Locate the cell with the specified text and output its [X, Y] center coordinate. 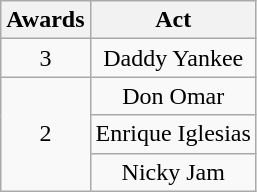
Nicky Jam [173, 172]
Daddy Yankee [173, 58]
Awards [46, 20]
2 [46, 134]
3 [46, 58]
Enrique Iglesias [173, 134]
Don Omar [173, 96]
Act [173, 20]
